Return [x, y] of the center of cell containing provided text 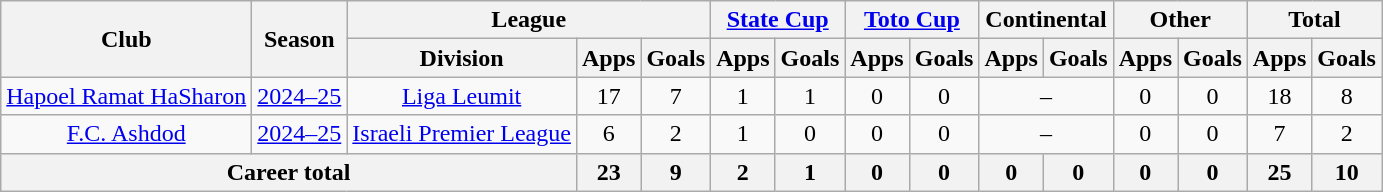
Total [1314, 20]
League [529, 20]
6 [608, 134]
17 [608, 96]
Division [462, 58]
Season [300, 39]
18 [1279, 96]
Toto Cup [912, 20]
Israeli Premier League [462, 134]
Club [126, 39]
Hapoel Ramat HaSharon [126, 96]
F.C. Ashdod [126, 134]
Career total [289, 172]
10 [1347, 172]
23 [608, 172]
Continental [1046, 20]
State Cup [778, 20]
8 [1347, 96]
Liga Leumit [462, 96]
25 [1279, 172]
Other [1180, 20]
9 [676, 172]
